Return (X, Y) of the center of cell containing provided text 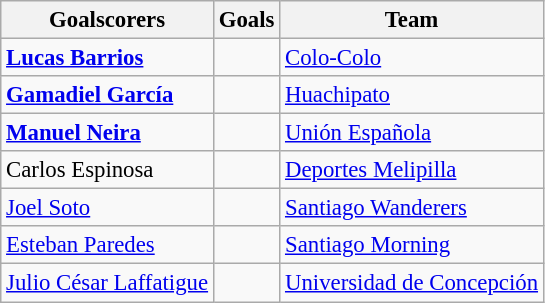
Manuel Neira (108, 133)
Goals (246, 20)
Huachipato (412, 95)
Lucas Barrios (108, 58)
Esteban Paredes (108, 245)
Universidad de Concepción (412, 283)
Santiago Wanderers (412, 208)
Julio César Laffatigue (108, 283)
Deportes Melipilla (412, 170)
Joel Soto (108, 208)
Team (412, 20)
Unión Española (412, 133)
Gamadiel García (108, 95)
Santiago Morning (412, 245)
Goalscorers (108, 20)
Carlos Espinosa (108, 170)
Colo-Colo (412, 58)
